Scan for the cell matching the given text and deliver its (x, y) coordinate at center. 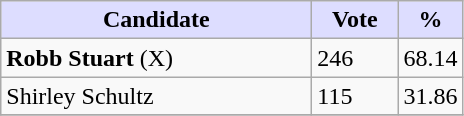
Vote (355, 20)
115 (355, 96)
246 (355, 58)
% (430, 20)
31.86 (430, 96)
Shirley Schultz (156, 96)
Robb Stuart (X) (156, 58)
Candidate (156, 20)
68.14 (430, 58)
